Determine the [x, y] coordinate at the center of the cell enclosing the given text.  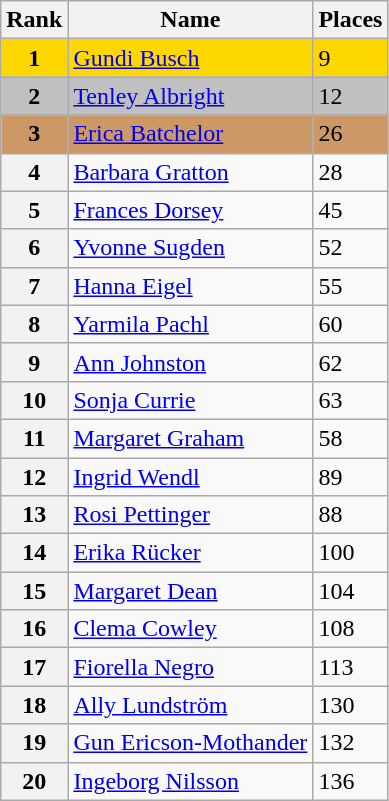
Ingeborg Nilsson [190, 781]
55 [350, 286]
Hanna Eigel [190, 286]
52 [350, 248]
Tenley Albright [190, 96]
132 [350, 743]
Ally Lundström [190, 705]
104 [350, 591]
136 [350, 781]
63 [350, 400]
28 [350, 172]
58 [350, 438]
Margaret Dean [190, 591]
10 [34, 400]
Frances Dorsey [190, 210]
20 [34, 781]
60 [350, 324]
Erica Batchelor [190, 134]
88 [350, 515]
Yarmila Pachl [190, 324]
Gun Ericson-Mothander [190, 743]
62 [350, 362]
6 [34, 248]
2 [34, 96]
5 [34, 210]
1 [34, 58]
17 [34, 667]
Erika Rücker [190, 553]
Rank [34, 20]
Fiorella Negro [190, 667]
108 [350, 629]
Margaret Graham [190, 438]
Gundi Busch [190, 58]
4 [34, 172]
18 [34, 705]
Sonja Currie [190, 400]
Places [350, 20]
Name [190, 20]
26 [350, 134]
15 [34, 591]
100 [350, 553]
7 [34, 286]
16 [34, 629]
130 [350, 705]
8 [34, 324]
Ingrid Wendl [190, 477]
113 [350, 667]
13 [34, 515]
45 [350, 210]
11 [34, 438]
Ann Johnston [190, 362]
89 [350, 477]
Barbara Gratton [190, 172]
19 [34, 743]
Rosi Pettinger [190, 515]
14 [34, 553]
3 [34, 134]
Yvonne Sugden [190, 248]
Clema Cowley [190, 629]
